Return the [X, Y] coordinate for the center point of the cell that contains the specified text.  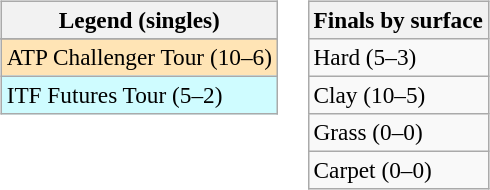
Carpet (0–0) [398, 171]
ITF Futures Tour (5–2) [139, 95]
Grass (0–0) [398, 133]
Clay (10–5) [398, 95]
ATP Challenger Tour (10–6) [139, 57]
Hard (5–3) [398, 57]
Finals by surface [398, 20]
Legend (singles) [139, 20]
